Find where the given text appears and provide that cell's center as (X, Y) coordinate. 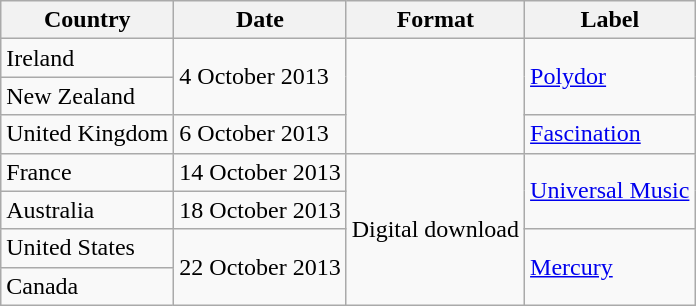
Label (610, 20)
Country (88, 20)
6 October 2013 (260, 134)
18 October 2013 (260, 210)
Mercury (610, 267)
14 October 2013 (260, 172)
Canada (88, 286)
22 October 2013 (260, 267)
4 October 2013 (260, 77)
Polydor (610, 77)
New Zealand (88, 96)
Digital download (435, 229)
France (88, 172)
Ireland (88, 58)
Fascination (610, 134)
Format (435, 20)
Australia (88, 210)
Universal Music (610, 191)
United Kingdom (88, 134)
Date (260, 20)
United States (88, 248)
